Return [x, y] of the center of cell containing provided text 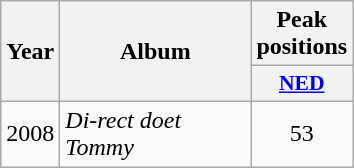
53 [302, 134]
Di-rect doet Tommy [156, 134]
Year [30, 52]
Peak positions [302, 34]
NED [302, 84]
Album [156, 52]
2008 [30, 134]
